Output the [X, Y] coordinate of the center of the cell containing the given text.  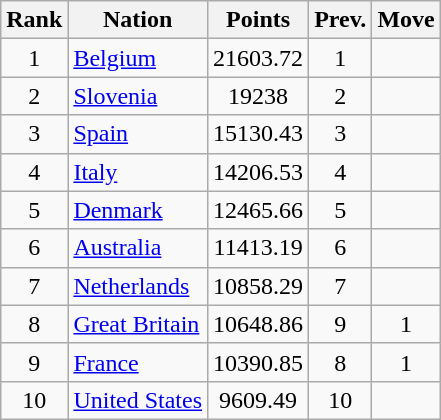
Prev. [340, 20]
15130.43 [258, 134]
Move [406, 20]
19238 [258, 96]
10390.85 [258, 362]
Rank [34, 20]
United States [138, 400]
France [138, 362]
Netherlands [138, 286]
10858.29 [258, 286]
9609.49 [258, 400]
11413.19 [258, 248]
14206.53 [258, 172]
Points [258, 20]
Belgium [138, 58]
Italy [138, 172]
Slovenia [138, 96]
Great Britain [138, 324]
Nation [138, 20]
Australia [138, 248]
Spain [138, 134]
12465.66 [258, 210]
Denmark [138, 210]
10648.86 [258, 324]
21603.72 [258, 58]
